Find where the given text appears and provide that cell's center as [x, y] coordinate. 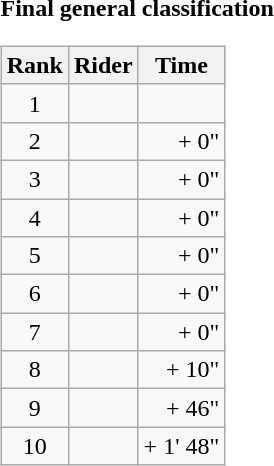
2 [34, 141]
8 [34, 370]
6 [34, 294]
10 [34, 446]
4 [34, 217]
1 [34, 103]
+ 10" [182, 370]
Rider [103, 65]
+ 1' 48" [182, 446]
Rank [34, 65]
3 [34, 179]
+ 46" [182, 408]
9 [34, 408]
5 [34, 256]
Time [182, 65]
7 [34, 332]
